For the text-containing cell, return its midpoint in (x, y) coordinate format. 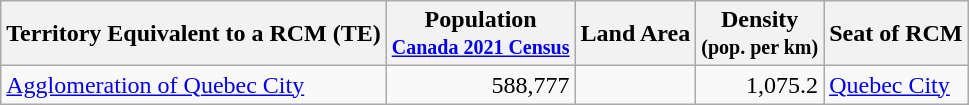
588,777 (480, 85)
Density(pop. per km) (760, 34)
PopulationCanada 2021 Census (480, 34)
Agglomeration of Quebec City (194, 85)
1,075.2 (760, 85)
Territory Equivalent to a RCM (TE) (194, 34)
Quebec City (896, 85)
Seat of RCM (896, 34)
Land Area (636, 34)
